Pinpoint the cell where the given text exists, returning its (X, Y) midpoint coordinate. 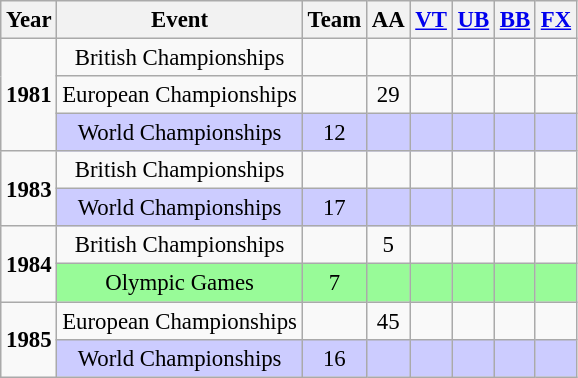
5 (388, 245)
12 (334, 133)
1984 (29, 264)
Year (29, 20)
Event (180, 20)
1981 (29, 96)
BB (514, 20)
FX (556, 20)
AA (388, 20)
Team (334, 20)
45 (388, 321)
29 (388, 95)
1983 (29, 188)
UB (473, 20)
Olympic Games (180, 283)
1985 (29, 340)
16 (334, 358)
7 (334, 283)
VT (431, 20)
17 (334, 208)
